Capture the cell that displays the provided text and extract its (X, Y) central coordinate. 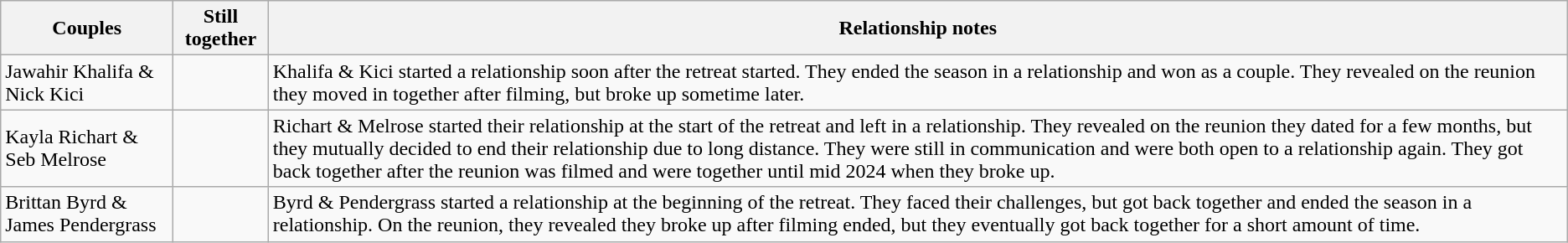
Relationship notes (918, 28)
Kayla Richart & Seb Melrose (87, 148)
Brittan Byrd & James Pendergrass (87, 215)
Jawahir Khalifa & Nick Kici (87, 82)
Couples (87, 28)
Still together (221, 28)
